Scan for the cell matching the given text and deliver its (X, Y) coordinate at center. 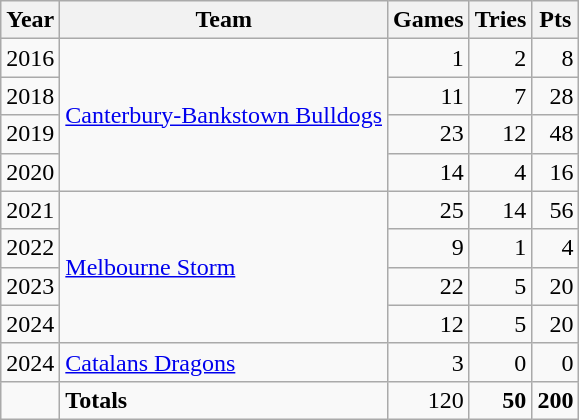
23 (429, 134)
11 (429, 96)
28 (556, 96)
2022 (30, 248)
56 (556, 210)
Totals (224, 400)
Team (224, 20)
22 (429, 286)
8 (556, 58)
2021 (30, 210)
2 (500, 58)
Melbourne Storm (224, 267)
2019 (30, 134)
Pts (556, 20)
2020 (30, 172)
Canterbury-Bankstown Bulldogs (224, 115)
9 (429, 248)
Tries (500, 20)
200 (556, 400)
2018 (30, 96)
48 (556, 134)
120 (429, 400)
16 (556, 172)
3 (429, 362)
Catalans Dragons (224, 362)
2016 (30, 58)
7 (500, 96)
25 (429, 210)
Year (30, 20)
Games (429, 20)
2023 (30, 286)
50 (500, 400)
